For the text-containing cell, return its midpoint in [X, Y] coordinate format. 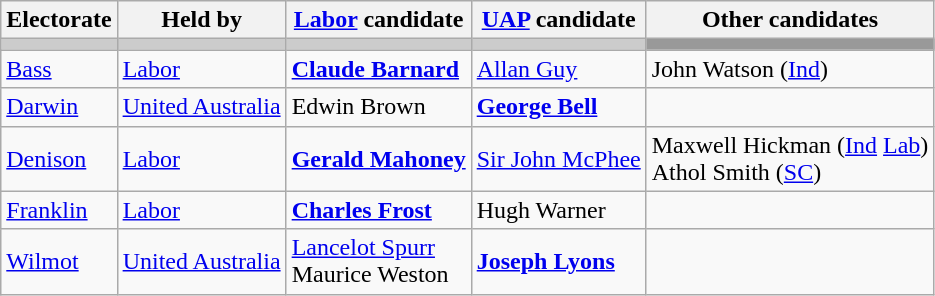
George Bell [558, 107]
Electorate [59, 20]
Wilmot [59, 262]
UAP candidate [558, 20]
Denison [59, 158]
Bass [59, 69]
Lancelot SpurrMaurice Weston [378, 262]
Maxwell Hickman (Ind Lab)Athol Smith (SC) [790, 158]
Labor candidate [378, 20]
Edwin Brown [378, 107]
Allan Guy [558, 69]
Franklin [59, 210]
Charles Frost [378, 210]
Darwin [59, 107]
Claude Barnard [378, 69]
Joseph Lyons [558, 262]
Other candidates [790, 20]
Held by [202, 20]
Sir John McPhee [558, 158]
Gerald Mahoney [378, 158]
Hugh Warner [558, 210]
John Watson (Ind) [790, 69]
